Extract the (X, Y) coordinate from the center of the cell holding the provided text.  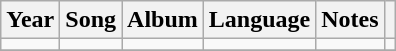
Notes (350, 20)
Language (259, 20)
Song (91, 20)
Year (30, 20)
Album (163, 20)
